Provide the (X, Y) coordinate of the cell's center where the given text is located.  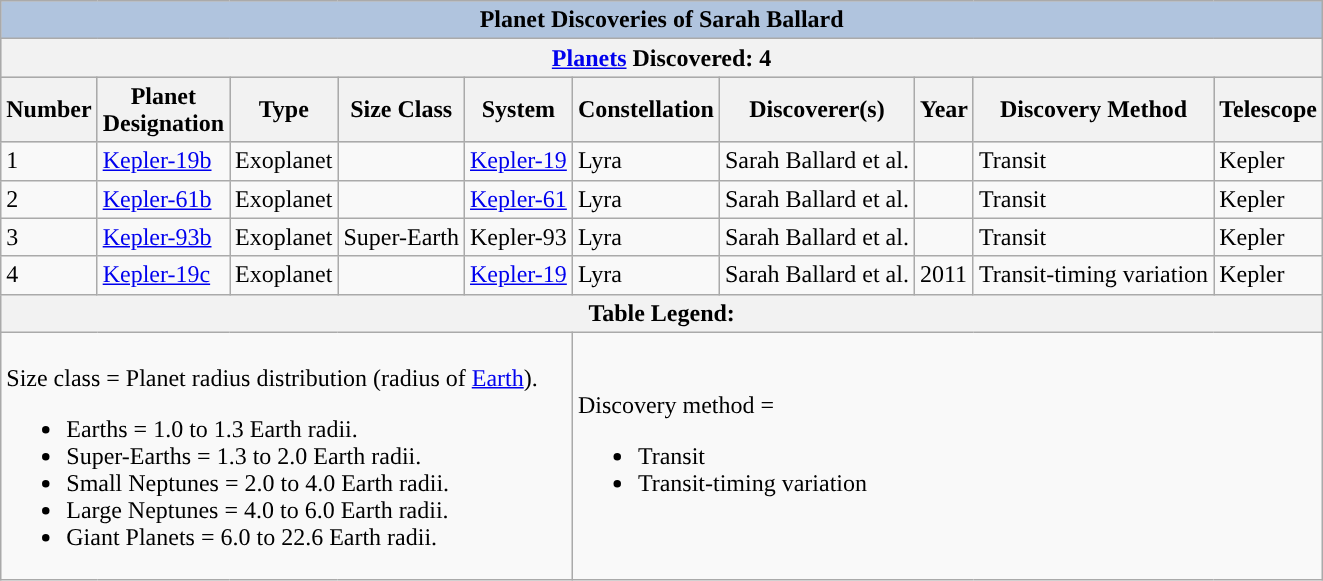
2011 (944, 275)
Telescope (1268, 110)
Planets Discovered: 4 (662, 58)
Discovery method =TransitTransit-timing variation (947, 456)
System (518, 110)
PlanetDesignation (163, 110)
Size Class (402, 110)
Kepler-19b (163, 161)
Kepler-93 (518, 237)
Super-Earth (402, 237)
1 (49, 161)
Kepler-19c (163, 275)
2 (49, 199)
Table Legend: (662, 313)
Year (944, 110)
Discoverer(s) (816, 110)
Kepler-61 (518, 199)
Planet Discoveries of Sarah Ballard (662, 20)
Transit-timing variation (1093, 275)
Constellation (646, 110)
Kepler-93b (163, 237)
3 (49, 237)
Discovery Method (1093, 110)
Type (284, 110)
4 (49, 275)
Kepler-61b (163, 199)
Number (49, 110)
